Capture the cell that displays the provided text and extract its (X, Y) central coordinate. 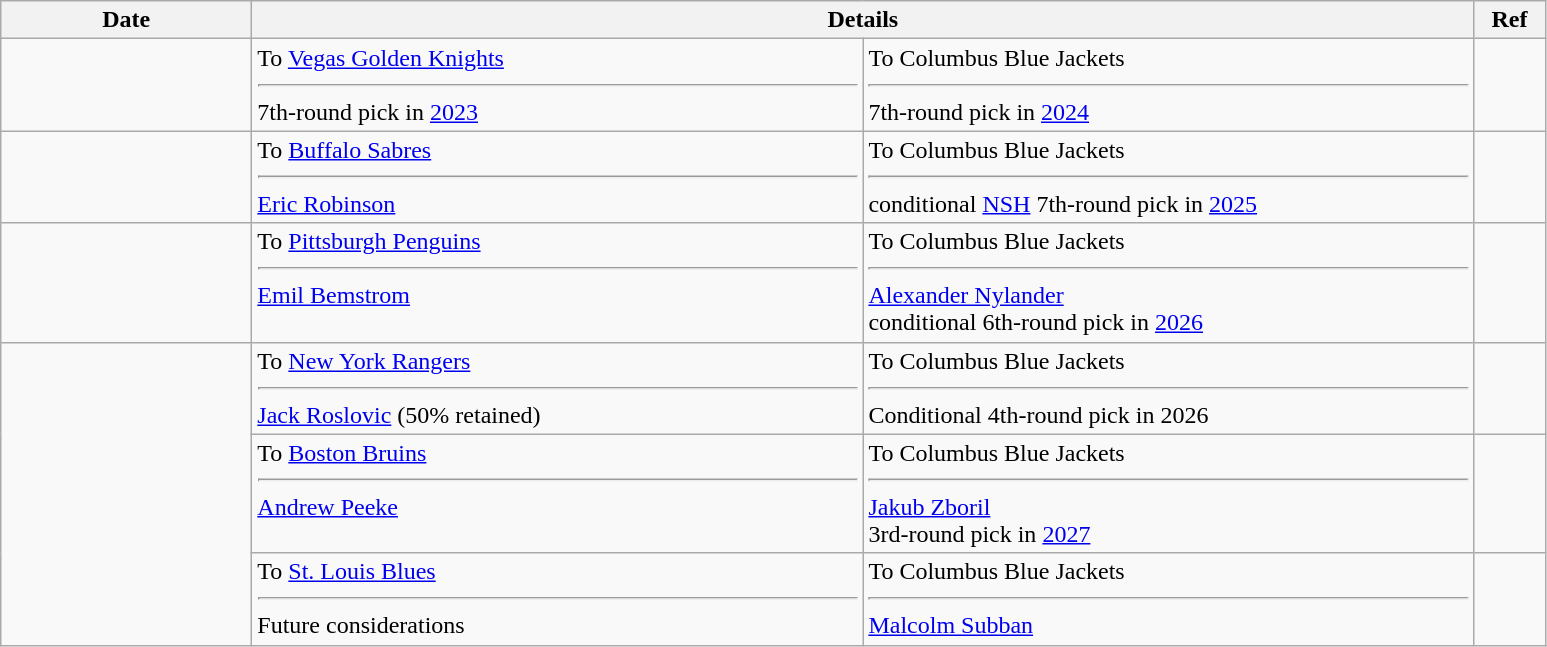
To Columbus Blue JacketsMalcolm Subban (1168, 599)
To Buffalo SabresEric Robinson (558, 177)
To St. Louis BluesFuture considerations (558, 599)
To Columbus Blue JacketsAlexander Nylanderconditional 6th-round pick in 2026 (1168, 282)
To Columbus Blue JacketsJakub Zboril3rd-round pick in 2027 (1168, 494)
To Boston BruinsAndrew Peeke (558, 494)
Ref (1510, 20)
To Columbus Blue Jackets7th-round pick in 2024 (1168, 85)
To Pittsburgh PenguinsEmil Bemstrom (558, 282)
To Columbus Blue JacketsConditional 4th-round pick in 2026 (1168, 388)
To Vegas Golden Knights7th-round pick in 2023 (558, 85)
To New York RangersJack Roslovic (50% retained) (558, 388)
Details (863, 20)
Date (126, 20)
To Columbus Blue Jacketsconditional NSH 7th-round pick in 2025 (1168, 177)
